Return the [X, Y] coordinate for the center point of the cell that contains the specified text.  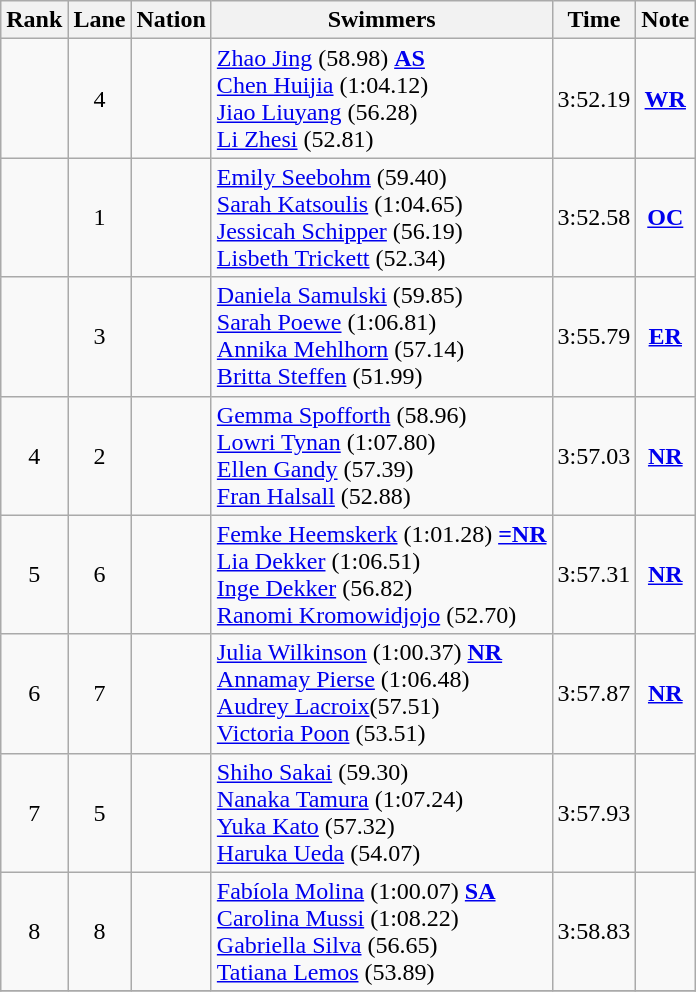
3:55.79 [594, 336]
3:52.19 [594, 98]
OC [666, 218]
3:58.83 [594, 932]
Shiho Sakai (59.30) Nanaka Tamura (1:07.24) Yuka Kato (57.32) Haruka Ueda (54.07) [382, 812]
Fabíola Molina (1:00.07) SA Carolina Mussi (1:08.22) Gabriella Silva (56.65) Tatiana Lemos (53.89) [382, 932]
1 [100, 218]
3:52.58 [594, 218]
2 [100, 456]
3 [100, 336]
3:57.31 [594, 574]
Note [666, 20]
Time [594, 20]
Swimmers [382, 20]
3:57.03 [594, 456]
Femke Heemskerk (1:01.28) =NR Lia Dekker (1:06.51) Inge Dekker (56.82) Ranomi Kromowidjojo (52.70) [382, 574]
Lane [100, 20]
Emily Seebohm (59.40) Sarah Katsoulis (1:04.65) Jessicah Schipper (56.19) Lisbeth Trickett (52.34) [382, 218]
Zhao Jing (58.98) AS Chen Huijia (1:04.12) Jiao Liuyang (56.28) Li Zhesi (52.81) [382, 98]
Gemma Spofforth (58.96) Lowri Tynan (1:07.80) Ellen Gandy (57.39) Fran Halsall (52.88) [382, 456]
Daniela Samulski (59.85) Sarah Poewe (1:06.81) Annika Mehlhorn (57.14) Britta Steffen (51.99) [382, 336]
WR [666, 98]
ER [666, 336]
Nation [171, 20]
Rank [34, 20]
3:57.87 [594, 694]
3:57.93 [594, 812]
Julia Wilkinson (1:00.37) NR Annamay Pierse (1:06.48) Audrey Lacroix(57.51) Victoria Poon (53.51) [382, 694]
